Scan for the cell matching the given text and deliver its [x, y] coordinate at center. 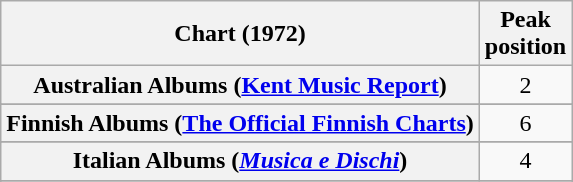
6 [525, 123]
4 [525, 161]
Finnish Albums (The Official Finnish Charts) [240, 123]
Chart (1972) [240, 34]
Italian Albums (Musica e Dischi) [240, 161]
Peakposition [525, 34]
2 [525, 85]
Australian Albums (Kent Music Report) [240, 85]
